Identify which cell holds the provided text, then report its [x, y] central coordinate. 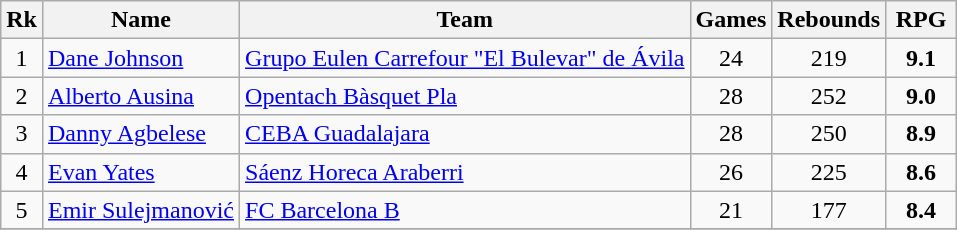
4 [22, 172]
26 [731, 172]
Alberto Ausina [140, 96]
21 [731, 210]
Opentach Bàsquet Pla [466, 96]
8.9 [922, 134]
Rebounds [829, 20]
250 [829, 134]
24 [731, 58]
Dane Johnson [140, 58]
2 [22, 96]
8.4 [922, 210]
225 [829, 172]
Emir Sulejmanović [140, 210]
252 [829, 96]
9.0 [922, 96]
219 [829, 58]
Grupo Eulen Carrefour "El Bulevar" de Ávila [466, 58]
Name [140, 20]
Games [731, 20]
Team [466, 20]
9.1 [922, 58]
177 [829, 210]
Danny Agbelese [140, 134]
8.6 [922, 172]
1 [22, 58]
Evan Yates [140, 172]
Rk [22, 20]
FC Barcelona B [466, 210]
Sáenz Horeca Araberri [466, 172]
3 [22, 134]
5 [22, 210]
RPG [922, 20]
CEBA Guadalajara [466, 134]
